Identify which cell holds the provided text, then report its (x, y) central coordinate. 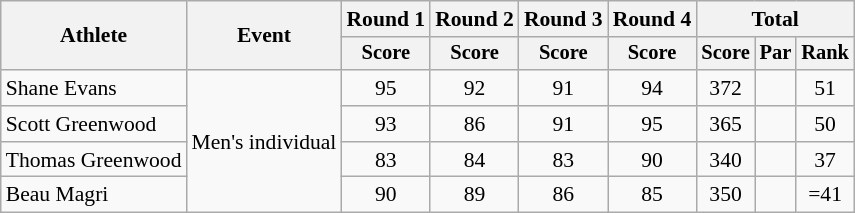
Men's individual (264, 141)
350 (725, 195)
Total (775, 19)
Athlete (94, 36)
Thomas Greenwood (94, 160)
89 (474, 195)
Round 4 (652, 19)
94 (652, 88)
Round 2 (474, 19)
37 (825, 160)
Rank (825, 54)
365 (725, 124)
84 (474, 160)
93 (386, 124)
340 (725, 160)
372 (725, 88)
Shane Evans (94, 88)
85 (652, 195)
92 (474, 88)
Scott Greenwood (94, 124)
=41 (825, 195)
Beau Magri (94, 195)
Round 1 (386, 19)
Par (776, 54)
Event (264, 36)
50 (825, 124)
Round 3 (564, 19)
51 (825, 88)
